Output the (x, y) coordinate of the center of the cell containing the given text.  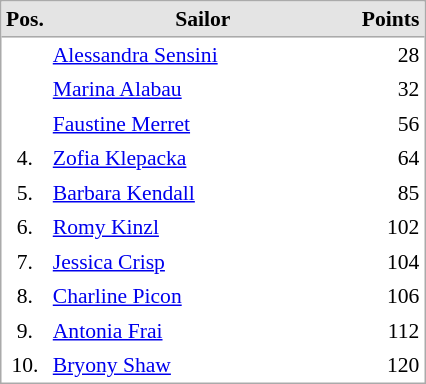
7. (26, 261)
4. (26, 158)
28 (390, 55)
10. (26, 365)
Romy Kinzl (202, 227)
112 (390, 331)
Pos. (26, 20)
6. (26, 227)
56 (390, 123)
Jessica Crisp (202, 261)
120 (390, 365)
Bryony Shaw (202, 365)
Points (390, 20)
102 (390, 227)
Faustine Merret (202, 123)
Barbara Kendall (202, 193)
Antonia Frai (202, 331)
Zofia Klepacka (202, 158)
Charline Picon (202, 296)
Sailor (202, 20)
5. (26, 193)
Alessandra Sensini (202, 55)
Marina Alabau (202, 89)
85 (390, 193)
32 (390, 89)
106 (390, 296)
8. (26, 296)
9. (26, 331)
104 (390, 261)
64 (390, 158)
